For the text-containing cell, return its midpoint in [x, y] coordinate format. 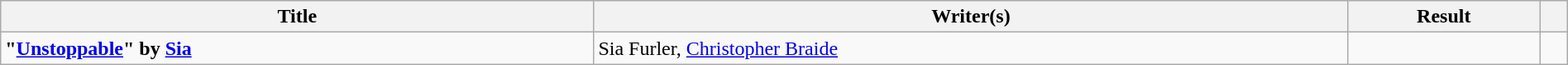
Sia Furler, Christopher Braide [971, 48]
Title [298, 17]
Writer(s) [971, 17]
"Unstoppable" by Sia [298, 48]
Result [1444, 17]
